Provide the (X, Y) coordinate of the cell's center where the given text is located.  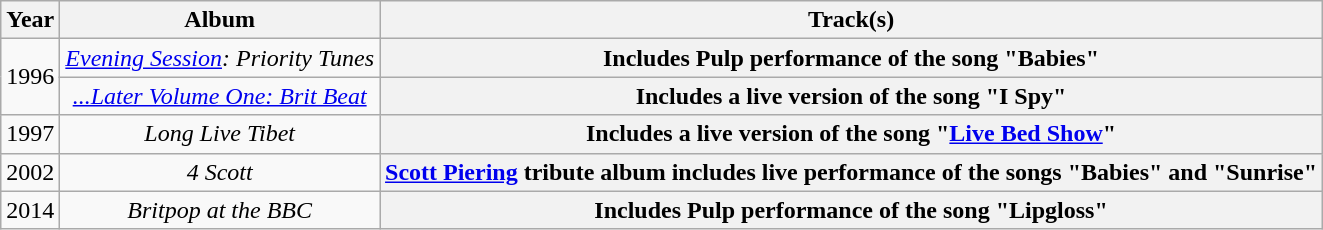
Britpop at the BBC (220, 210)
1996 (30, 77)
1997 (30, 134)
Long Live Tibet (220, 134)
Evening Session: Priority Tunes (220, 58)
4 Scott (220, 172)
Includes a live version of the song "Live Bed Show" (852, 134)
Year (30, 20)
2014 (30, 210)
Track(s) (852, 20)
...Later Volume One: Brit Beat (220, 96)
Album (220, 20)
Includes Pulp performance of the song "Lipgloss" (852, 210)
Includes Pulp performance of the song "Babies" (852, 58)
Includes a live version of the song "I Spy" (852, 96)
Scott Piering tribute album includes live performance of the songs "Babies" and "Sunrise" (852, 172)
2002 (30, 172)
